Extract the (x, y) coordinate from the center of the cell holding the provided text.  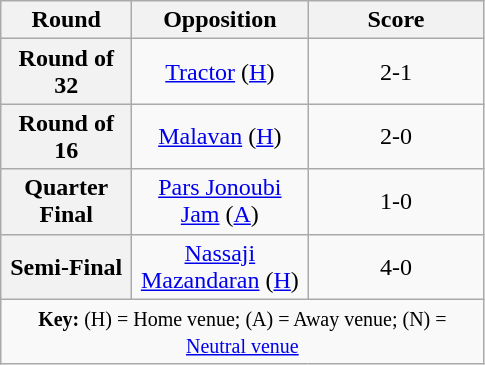
Opposition (220, 20)
Pars Jonoubi Jam (A) (220, 202)
Quarter Final (66, 202)
Round (66, 20)
Round of 16 (66, 136)
Score (396, 20)
1-0 (396, 202)
2-1 (396, 72)
2-0 (396, 136)
Nassaji Mazandaran (H) (220, 266)
Key: (H) = Home venue; (A) = Away venue; (N) = Neutral venue (242, 332)
Malavan (H) (220, 136)
Round of 32 (66, 72)
4-0 (396, 266)
Semi-Final (66, 266)
Tractor (H) (220, 72)
